Pinpoint the cell where the given text exists, returning its [X, Y] midpoint coordinate. 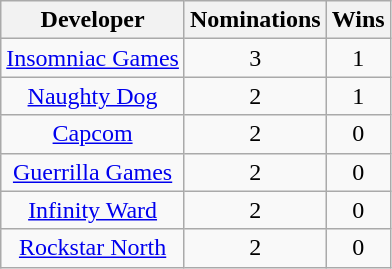
Nominations [255, 20]
Rockstar North [93, 248]
Infinity Ward [93, 210]
Naughty Dog [93, 96]
Guerrilla Games [93, 172]
Insomniac Games [93, 58]
Wins [358, 20]
3 [255, 58]
Capcom [93, 134]
Developer [93, 20]
